Capture the cell that displays the provided text and extract its [x, y] central coordinate. 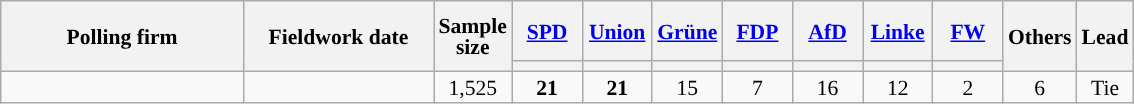
6 [1040, 86]
Others [1040, 36]
2 [968, 86]
FW [968, 31]
16 [827, 86]
7 [757, 86]
FDP [757, 31]
AfD [827, 31]
Union [617, 31]
Tie [1106, 86]
Fieldwork date [338, 36]
15 [687, 86]
Polling firm [122, 36]
Linke [898, 31]
Samplesize [473, 36]
12 [898, 86]
1,525 [473, 86]
Grüne [687, 31]
Lead [1106, 36]
SPD [547, 31]
